Provide the (x, y) coordinate of the cell's center where the given text is located.  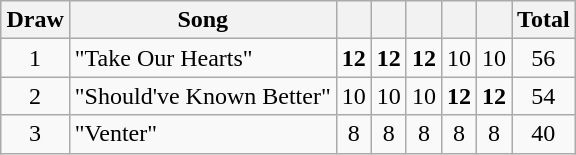
40 (544, 134)
3 (35, 134)
2 (35, 96)
Total (544, 20)
56 (544, 58)
1 (35, 58)
"Venter" (202, 134)
Draw (35, 20)
"Should've Known Better" (202, 96)
Song (202, 20)
54 (544, 96)
"Take Our Hearts" (202, 58)
